For the text-containing cell, return its midpoint in [X, Y] coordinate format. 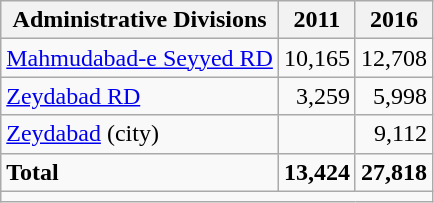
27,818 [394, 172]
13,424 [316, 172]
9,112 [394, 134]
10,165 [316, 58]
Administrative Divisions [140, 20]
2011 [316, 20]
Zeydabad (city) [140, 134]
3,259 [316, 96]
Mahmudabad-e Seyyed RD [140, 58]
5,998 [394, 96]
2016 [394, 20]
Zeydabad RD [140, 96]
12,708 [394, 58]
Total [140, 172]
